Capture the cell that displays the provided text and extract its (X, Y) central coordinate. 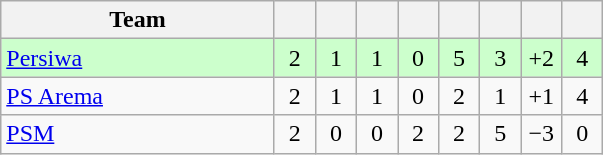
+1 (542, 96)
−3 (542, 134)
PSM (138, 134)
+2 (542, 58)
3 (500, 58)
Persiwa (138, 58)
Team (138, 20)
PS Arema (138, 96)
